Provide the (x, y) coordinate of the cell's center where the given text is located.  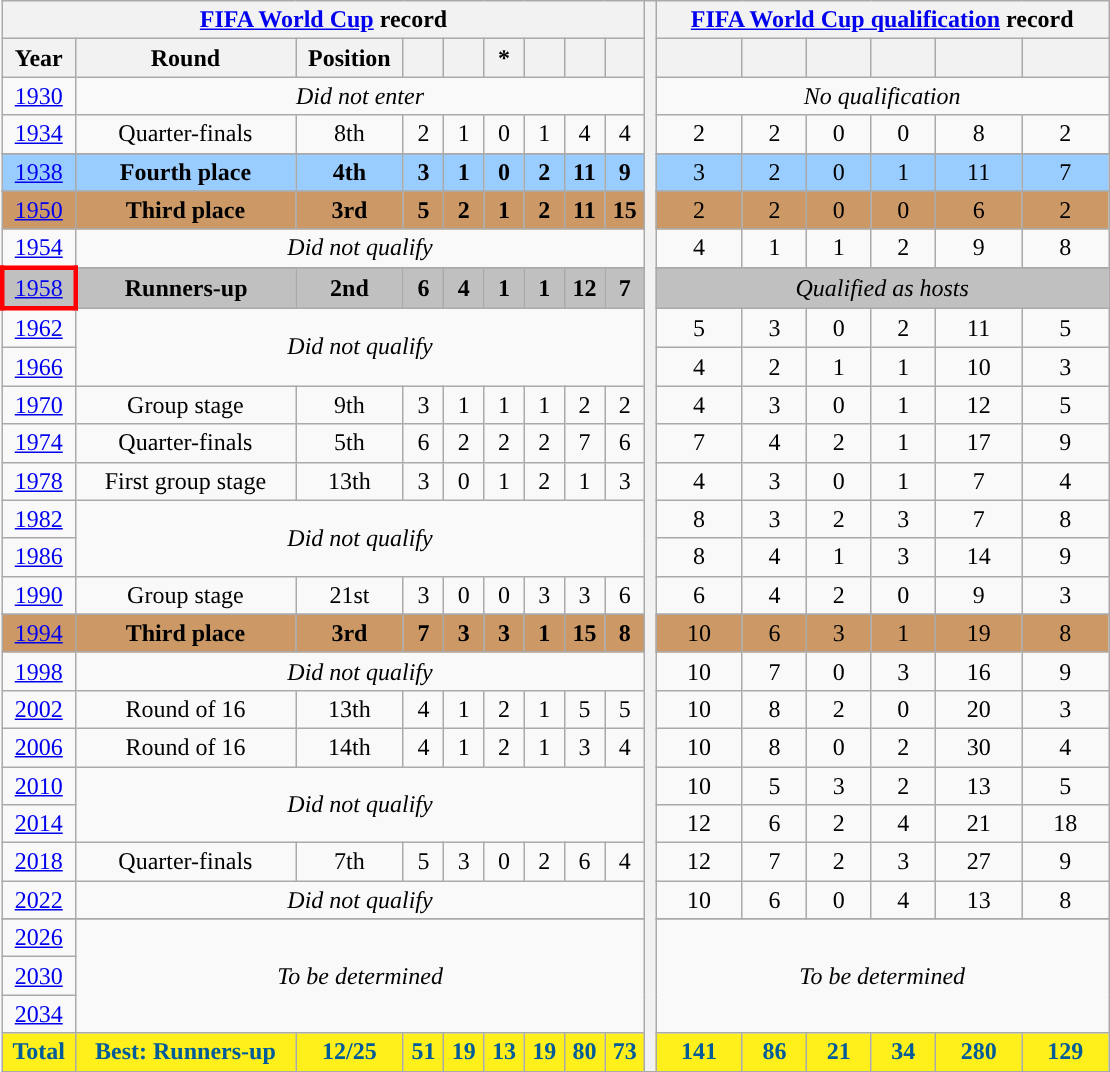
Runners-up (185, 288)
20 (978, 709)
9th (350, 405)
34 (903, 1052)
Qualified as hosts (882, 288)
27 (978, 862)
1934 (38, 134)
Best: Runners-up (185, 1052)
* (504, 58)
73 (625, 1052)
51 (423, 1052)
1966 (38, 367)
Did not enter (360, 96)
4th (350, 172)
2nd (350, 288)
1990 (38, 595)
FIFA World Cup record (324, 20)
18 (1066, 824)
8th (350, 134)
2010 (38, 785)
Round (185, 58)
2034 (38, 1014)
1982 (38, 519)
16 (978, 671)
Fourth place (185, 172)
21st (350, 595)
No qualification (882, 96)
2022 (38, 900)
1998 (38, 671)
5th (350, 443)
FIFA World Cup qualification record (882, 20)
1986 (38, 557)
2026 (38, 938)
1938 (38, 172)
Year (38, 58)
17 (978, 443)
141 (699, 1052)
1978 (38, 481)
2006 (38, 747)
2014 (38, 824)
1962 (38, 328)
1994 (38, 633)
2002 (38, 709)
14th (350, 747)
14 (978, 557)
Total (38, 1052)
129 (1066, 1052)
1970 (38, 405)
First group stage (185, 481)
280 (978, 1052)
12/25 (350, 1052)
1954 (38, 248)
1950 (38, 210)
2018 (38, 862)
1930 (38, 96)
30 (978, 747)
86 (774, 1052)
80 (584, 1052)
1958 (38, 288)
1974 (38, 443)
2030 (38, 976)
Position (350, 58)
7th (350, 862)
